Search for the cell housing the specified text and yield its (X, Y) center coordinate. 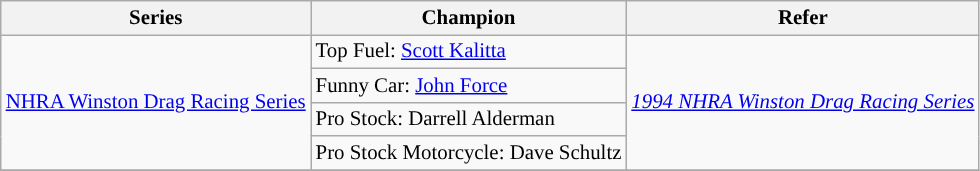
Pro Stock Motorcycle: Dave Schultz (469, 153)
Funny Car: John Force (469, 85)
1994 NHRA Winston Drag Racing Series (802, 102)
NHRA Winston Drag Racing Series (156, 102)
Top Fuel: Scott Kalitta (469, 51)
Series (156, 18)
Refer (802, 18)
Champion (469, 18)
Pro Stock: Darrell Alderman (469, 119)
